For the text-containing cell, return its midpoint in (x, y) coordinate format. 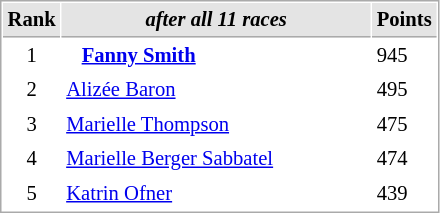
495 (404, 90)
Katrin Ofner (216, 194)
439 (404, 194)
1 (32, 56)
Alizée Baron (216, 90)
474 (404, 158)
5 (32, 194)
after all 11 races (216, 20)
Marielle Berger Sabbatel (216, 158)
2 (32, 90)
Points (404, 20)
3 (32, 124)
Fanny Smith (216, 56)
Rank (32, 20)
475 (404, 124)
Marielle Thompson (216, 124)
4 (32, 158)
945 (404, 56)
